Determine the [x, y] coordinate at the center of the cell enclosing the given text.  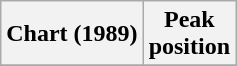
Chart (1989) [72, 34]
Peakposition [189, 34]
